Search for the cell housing the specified text and yield its [X, Y] center coordinate. 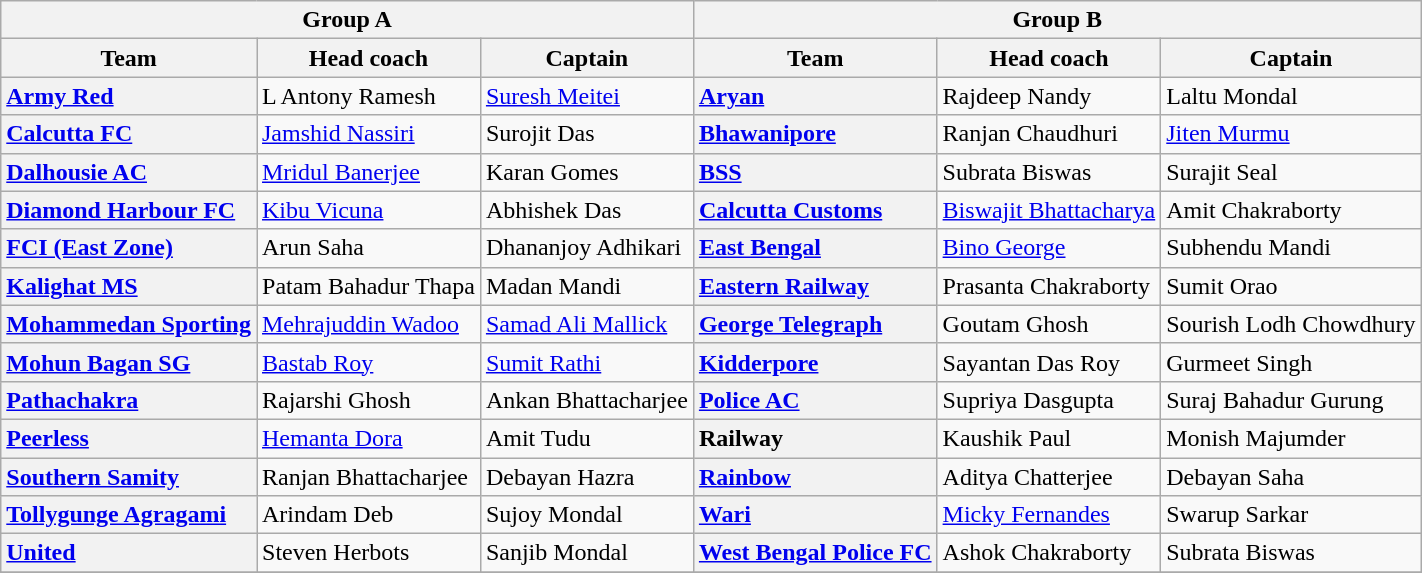
Ashok Chakraborty [1049, 553]
Biswajit Bhattacharya [1049, 210]
Kibu Vicuna [368, 210]
Sumit Orao [1291, 286]
Wari [815, 515]
Sayantan Das Roy [1049, 362]
Amit Chakraborty [1291, 210]
Police AC [815, 400]
Madan Mandi [586, 286]
Prasanta Chakraborty [1049, 286]
Supriya Dasgupta [1049, 400]
Aryan [815, 96]
Pathachakra [129, 400]
Surajit Seal [1291, 172]
Karan Gomes [586, 172]
BSS [815, 172]
Mehrajuddin Wadoo [368, 324]
Sourish Lodh Chowdhury [1291, 324]
Bastab Roy [368, 362]
Patam Bahadur Thapa [368, 286]
Mridul Banerjee [368, 172]
Sujoy Mondal [586, 515]
West Bengal Police FC [815, 553]
Sumit Rathi [586, 362]
Group A [348, 20]
Mohun Bagan SG [129, 362]
George Telegraph [815, 324]
Debayan Hazra [586, 477]
Bino George [1049, 248]
Aditya Chatterjee [1049, 477]
Jiten Murmu [1291, 134]
Abhishek Das [586, 210]
Railway [815, 438]
Surojit Das [586, 134]
East Bengal [815, 248]
Kaushik Paul [1049, 438]
Diamond Harbour FC [129, 210]
Arindam Deb [368, 515]
Amit Tudu [586, 438]
Rajarshi Ghosh [368, 400]
Monish Majumder [1291, 438]
Goutam Ghosh [1049, 324]
Mohammedan Sporting [129, 324]
Hemanta Dora [368, 438]
Ranjan Bhattacharjee [368, 477]
Peerless [129, 438]
Arun Saha [368, 248]
Kidderpore [815, 362]
United [129, 553]
Laltu Mondal [1291, 96]
Dhananjoy Adhikari [586, 248]
Suraj Bahadur Gurung [1291, 400]
Suresh Meitei [586, 96]
Tollygunge Agragami [129, 515]
L Antony Ramesh [368, 96]
Debayan Saha [1291, 477]
FCI (East Zone) [129, 248]
Jamshid Nassiri [368, 134]
Eastern Railway [815, 286]
Kalighat MS [129, 286]
Calcutta Customs [815, 210]
Gurmeet Singh [1291, 362]
Army Red [129, 96]
Dalhousie AC [129, 172]
Rainbow [815, 477]
Swarup Sarkar [1291, 515]
Subhendu Mandi [1291, 248]
Steven Herbots [368, 553]
Southern Samity [129, 477]
Ankan Bhattacharjee [586, 400]
Micky Fernandes [1049, 515]
Calcutta FC [129, 134]
Rajdeep Nandy [1049, 96]
Group B [1057, 20]
Bhawanipore [815, 134]
Ranjan Chaudhuri [1049, 134]
Sanjib Mondal [586, 553]
Samad Ali Mallick [586, 324]
